Determine the [X, Y] coordinate at the center of the cell enclosing the given text.  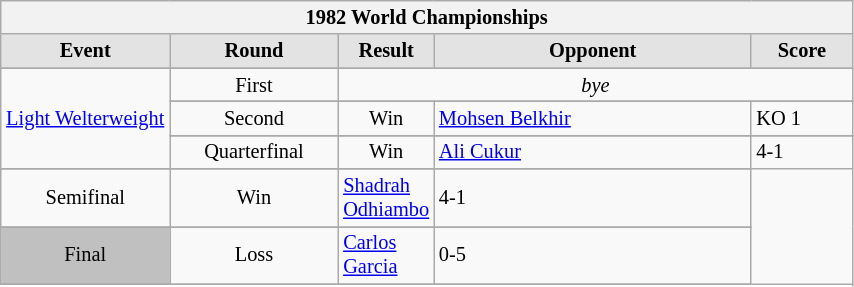
Light Welterweight [86, 118]
Second [254, 118]
Event [86, 51]
bye [595, 85]
Opponent [592, 51]
Score [802, 51]
Ali Cukur [592, 152]
KO 1 [802, 118]
Carlos Garcia [386, 255]
Round [254, 51]
0-5 [592, 255]
Result [386, 51]
1982 World Championships [427, 17]
Final [86, 255]
Mohsen Belkhir [592, 118]
Semifinal [86, 198]
Loss [254, 255]
First [254, 85]
Shadrah Odhiambo [386, 198]
Quarterfinal [254, 152]
